Search for the cell housing the specified text and yield its (x, y) center coordinate. 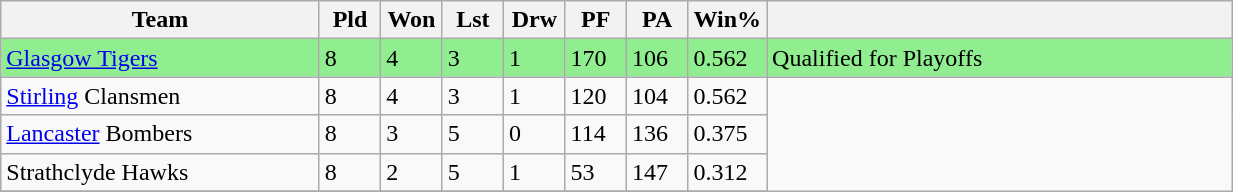
0 (534, 134)
2 (412, 172)
136 (656, 134)
PA (656, 20)
106 (656, 58)
Lst (472, 20)
147 (656, 172)
Stirling Clansmen (160, 96)
Won (412, 20)
Lancaster Bombers (160, 134)
53 (596, 172)
Pld (350, 20)
0.375 (728, 134)
PF (596, 20)
Team (160, 20)
Glasgow Tigers (160, 58)
170 (596, 58)
114 (596, 134)
120 (596, 96)
Qualified for Playoffs (1000, 58)
Strathclyde Hawks (160, 172)
104 (656, 96)
Drw (534, 20)
0.312 (728, 172)
Win% (728, 20)
